Find where the given text appears and provide that cell's center as [X, Y] coordinate. 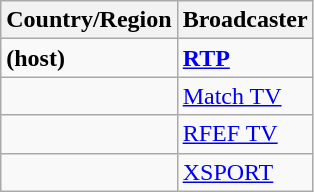
RTP [245, 58]
Country/Region [89, 20]
RFEF TV [245, 134]
Broadcaster [245, 20]
XSPORT [245, 172]
(host) [89, 58]
Match TV [245, 96]
